Return [x, y] of the center of cell containing provided text 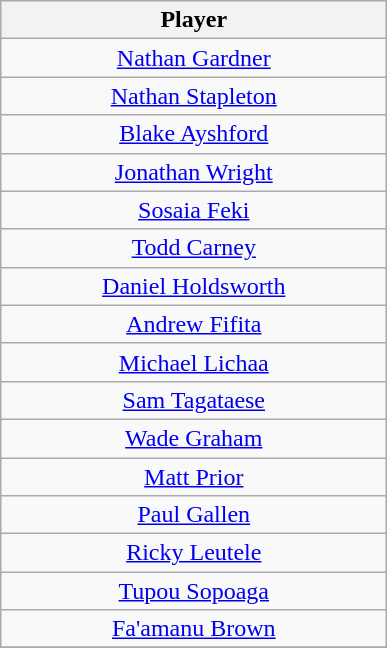
Player [194, 20]
Jonathan Wright [194, 172]
Andrew Fifita [194, 324]
Sam Tagataese [194, 400]
Paul Gallen [194, 515]
Nathan Gardner [194, 58]
Todd Carney [194, 248]
Sosaia Feki [194, 210]
Matt Prior [194, 477]
Nathan Stapleton [194, 96]
Ricky Leutele [194, 553]
Michael Lichaa [194, 362]
Fa'amanu Brown [194, 629]
Blake Ayshford [194, 134]
Daniel Holdsworth [194, 286]
Wade Graham [194, 438]
Tupou Sopoaga [194, 591]
